Output the (x, y) coordinate of the center of the cell containing the given text.  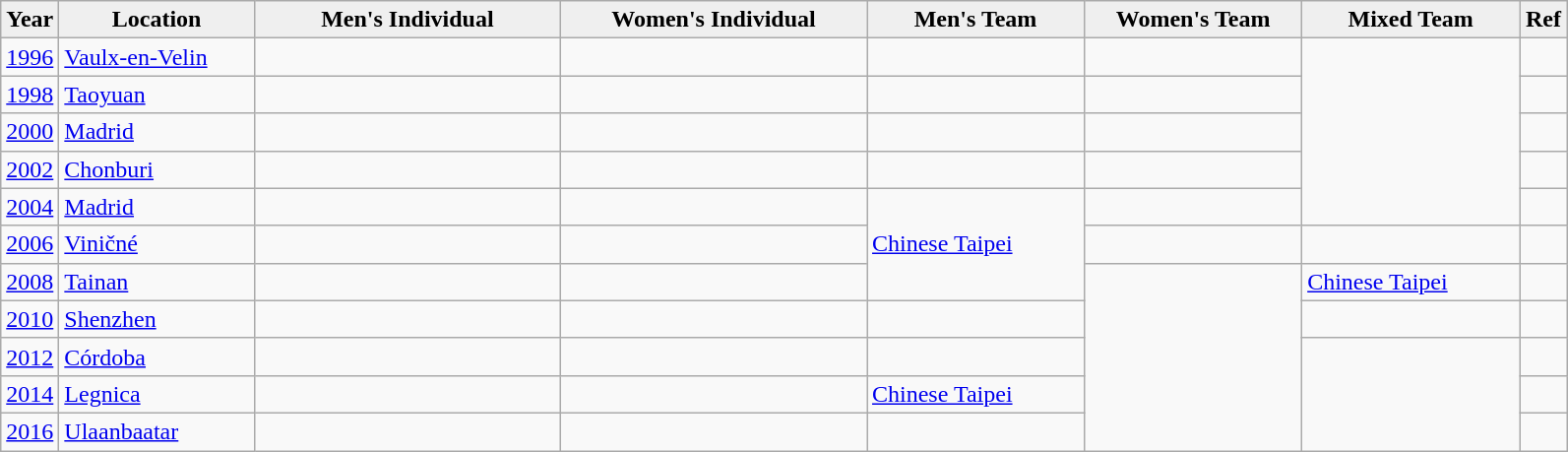
Year (30, 20)
Legnica (157, 394)
2010 (30, 319)
Men's Team (974, 20)
Ulaanbaatar (157, 431)
2000 (30, 132)
2002 (30, 169)
Vaulx-en-Velin (157, 57)
2004 (30, 207)
Men's Individual (408, 20)
Viničné (157, 244)
2006 (30, 244)
2016 (30, 431)
Shenzhen (157, 319)
1998 (30, 95)
Córdoba (157, 356)
2008 (30, 282)
Chonburi (157, 169)
Ref (1543, 20)
Women's Individual (713, 20)
2012 (30, 356)
Women's Team (1193, 20)
Taoyuan (157, 95)
Mixed Team (1411, 20)
Location (157, 20)
Tainan (157, 282)
2014 (30, 394)
1996 (30, 57)
